Identify which cell holds the provided text, then report its [X, Y] central coordinate. 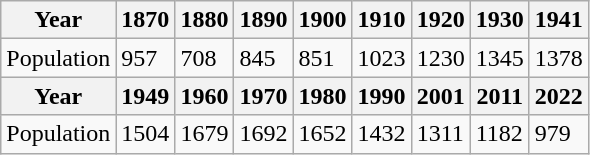
1679 [204, 134]
2011 [500, 96]
851 [322, 58]
1378 [558, 58]
1960 [204, 96]
1230 [440, 58]
1880 [204, 20]
1970 [264, 96]
1311 [440, 134]
1652 [322, 134]
845 [264, 58]
1990 [382, 96]
1949 [146, 96]
1432 [382, 134]
1345 [500, 58]
1900 [322, 20]
1870 [146, 20]
1023 [382, 58]
2001 [440, 96]
1504 [146, 134]
1941 [558, 20]
1910 [382, 20]
1920 [440, 20]
957 [146, 58]
1980 [322, 96]
979 [558, 134]
708 [204, 58]
1930 [500, 20]
2022 [558, 96]
1182 [500, 134]
1692 [264, 134]
1890 [264, 20]
